Determine the (x, y) coordinate at the center of the cell enclosing the given text.  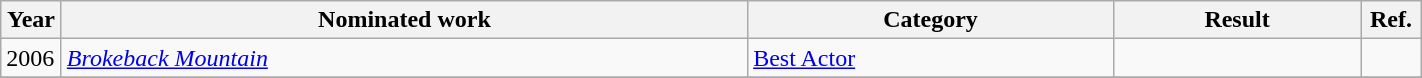
Category (931, 20)
Result (1236, 20)
Nominated work (404, 20)
Ref. (1392, 20)
Brokeback Mountain (404, 58)
2006 (32, 58)
Best Actor (931, 58)
Year (32, 20)
